Pinpoint the cell where the given text exists, returning its [x, y] midpoint coordinate. 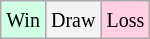
Loss [126, 20]
Draw [72, 20]
Win [24, 20]
